Locate the cell with the specified text and output its [X, Y] center coordinate. 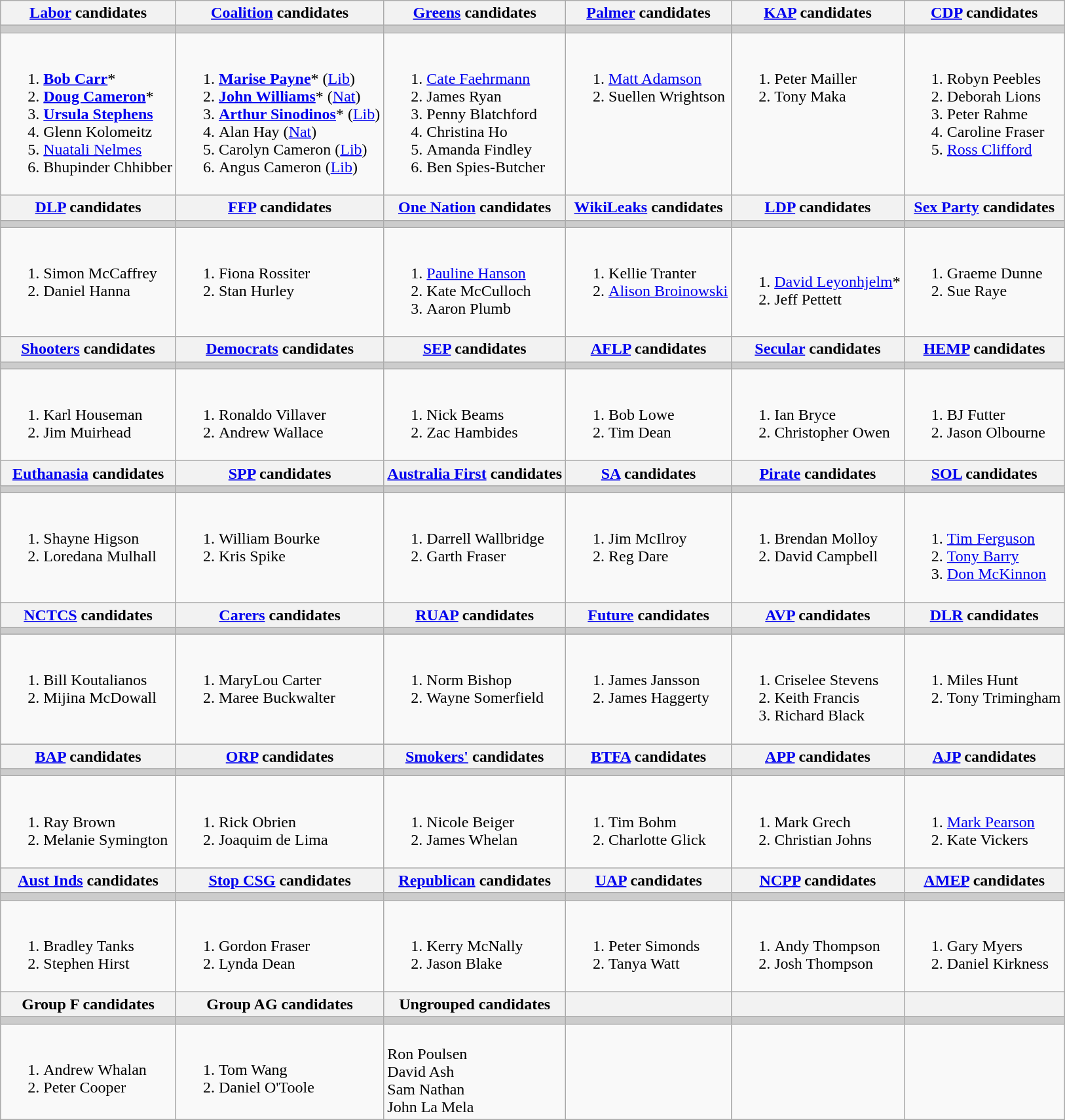
Group AG candidates [279, 1004]
Nick BeamsZac Hambides [475, 415]
Australia First candidates [475, 473]
Gordon FraserLynda Dean [279, 946]
David Leyonhjelm*Jeff Pettett [818, 282]
MaryLou CarterMaree Buckwalter [279, 689]
Aust Inds candidates [88, 880]
Bill KoutalianosMijina McDowall [88, 689]
Miles HuntTony Trimingham [984, 689]
Ray BrownMelanie Symington [88, 822]
AMEP candidates [984, 880]
Pauline HansonKate McCullochAaron Plumb [475, 282]
RUAP candidates [475, 615]
AJP candidates [984, 756]
William BourkeKris Spike [279, 548]
Stop CSG candidates [279, 880]
SPP candidates [279, 473]
SA candidates [648, 473]
SEP candidates [475, 349]
Secular candidates [818, 349]
Smokers' candidates [475, 756]
Peter SimondsTanya Watt [648, 946]
FFP candidates [279, 208]
AVP candidates [818, 615]
Tim BohmCharlotte Glick [648, 822]
Kellie TranterAlison Broinowski [648, 282]
DLP candidates [88, 208]
Nicole BeigerJames Whelan [475, 822]
Gary MyersDaniel Kirkness [984, 946]
Coalition candidates [279, 13]
Bob Carr*Doug Cameron*Ursula StephensGlenn KolomeitzNuatali NelmesBhupinder Chhibber [88, 114]
NCTCS candidates [88, 615]
James JanssonJames Haggerty [648, 689]
AFLP candidates [648, 349]
Cate FaehrmannJames RyanPenny BlatchfordChristina HoAmanda FindleyBen Spies-Butcher [475, 114]
Andy ThompsonJosh Thompson [818, 946]
One Nation candidates [475, 208]
WikiLeaks candidates [648, 208]
Greens candidates [475, 13]
SOL candidates [984, 473]
HEMP candidates [984, 349]
Criselee StevensKeith FrancisRichard Black [818, 689]
Robyn PeeblesDeborah LionsPeter RahmeCaroline FraserRoss Clifford [984, 114]
Jim McIlroyReg Dare [648, 548]
Ron Poulsen David Ash Sam Nathan John La Mela [475, 1072]
Bob LoweTim Dean [648, 415]
Shayne HigsonLoredana Mulhall [88, 548]
Mark GrechChristian Johns [818, 822]
Tom WangDaniel O'Toole [279, 1072]
Simon McCaffreyDaniel Hanna [88, 282]
BAP candidates [88, 756]
Labor candidates [88, 13]
Sex Party candidates [984, 208]
Ian BryceChristopher Owen [818, 415]
LDP candidates [818, 208]
Mark PearsonKate Vickers [984, 822]
Fiona RossiterStan Hurley [279, 282]
ORP candidates [279, 756]
Euthanasia candidates [88, 473]
Rick ObrienJoaquim de Lima [279, 822]
CDP candidates [984, 13]
Group F candidates [88, 1004]
Karl HousemanJim Muirhead [88, 415]
DLR candidates [984, 615]
Graeme DunneSue Raye [984, 282]
Kerry McNallyJason Blake [475, 946]
Andrew WhalanPeter Cooper [88, 1072]
BTFA candidates [648, 756]
APP candidates [818, 756]
Darrell WallbridgeGarth Fraser [475, 548]
Democrats candidates [279, 349]
Ronaldo VillaverAndrew Wallace [279, 415]
UAP candidates [648, 880]
Ungrouped candidates [475, 1004]
Marise Payne* (Lib)John Williams* (Nat)Arthur Sinodinos* (Lib)Alan Hay (Nat)Carolyn Cameron (Lib)Angus Cameron (Lib) [279, 114]
Brendan MolloyDavid Campbell [818, 548]
Shooters candidates [88, 349]
Future candidates [648, 615]
Matt AdamsonSuellen Wrightson [648, 114]
Peter MaillerTony Maka [818, 114]
Bradley TanksStephen Hirst [88, 946]
Norm BishopWayne Somerfield [475, 689]
Palmer candidates [648, 13]
Republican candidates [475, 880]
BJ FutterJason Olbourne [984, 415]
Tim FergusonTony BarryDon McKinnon [984, 548]
KAP candidates [818, 13]
NCPP candidates [818, 880]
Pirate candidates [818, 473]
Carers candidates [279, 615]
